Return (X, Y) of the center of cell containing provided text 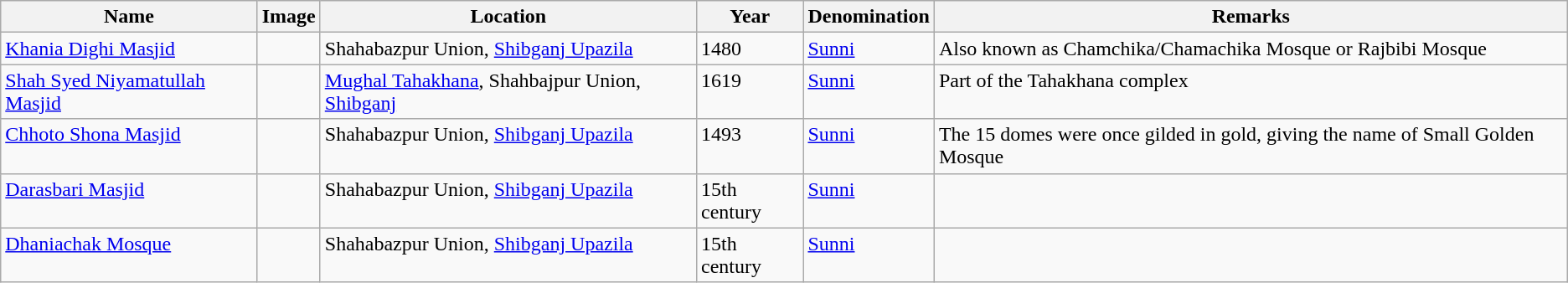
Chhoto Shona Masjid (129, 146)
Remarks (1251, 17)
1619 (750, 92)
1480 (750, 49)
Dhaniachak Mosque (129, 255)
Name (129, 17)
1493 (750, 146)
Khania Dighi Masjid (129, 49)
Denomination (869, 17)
Part of the Tahakhana complex (1251, 92)
Image (288, 17)
The 15 domes were once gilded in gold, giving the name of Small Golden Mosque (1251, 146)
Shah Syed Niyamatullah Masjid (129, 92)
Also known as Chamchika/Chamachika Mosque or Rajbibi Mosque (1251, 49)
Mughal Tahakhana, Shahbajpur Union, Shibganj (508, 92)
Year (750, 17)
Location (508, 17)
Darasbari Masjid (129, 201)
